Return the [X, Y] coordinate for the center point of the cell that contains the specified text.  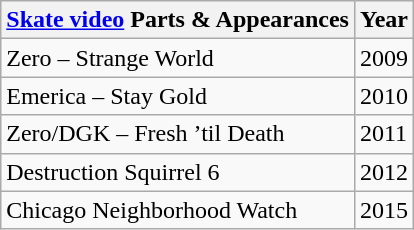
Zero – Strange World [178, 58]
2010 [384, 96]
2015 [384, 210]
Emerica – Stay Gold [178, 96]
2009 [384, 58]
Skate video Parts & Appearances [178, 20]
Zero/DGK – Fresh ’til Death [178, 134]
2011 [384, 134]
Year [384, 20]
2012 [384, 172]
Chicago Neighborhood Watch [178, 210]
Destruction Squirrel 6 [178, 172]
